Return (x, y) of the center of cell containing provided text 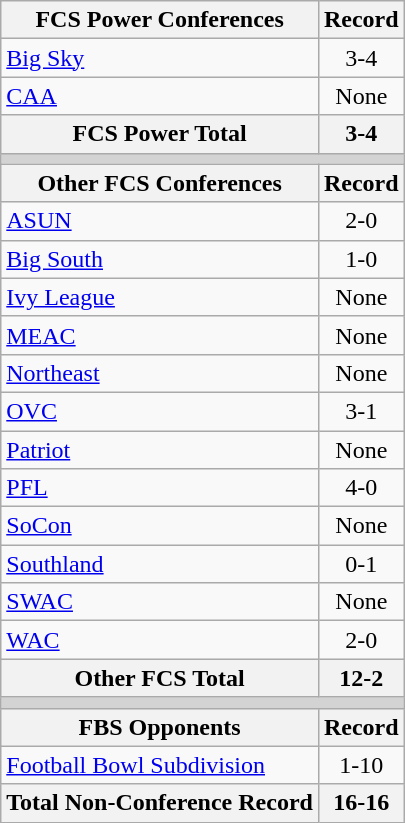
3-1 (361, 411)
OVC (160, 411)
Southland (160, 564)
PFL (160, 488)
Other FCS Total (160, 678)
FCS Power Conferences (160, 20)
12-2 (361, 678)
WAC (160, 640)
FBS Opponents (160, 727)
Total Non-Conference Record (160, 803)
Big Sky (160, 58)
0-1 (361, 564)
Ivy League (160, 297)
SWAC (160, 602)
Other FCS Conferences (160, 183)
Big South (160, 259)
16-16 (361, 803)
CAA (160, 96)
Northeast (160, 373)
1-0 (361, 259)
ASUN (160, 221)
MEAC (160, 335)
Patriot (160, 449)
FCS Power Total (160, 134)
SoCon (160, 526)
1-10 (361, 765)
4-0 (361, 488)
Football Bowl Subdivision (160, 765)
